Return (X, Y) of the center of cell containing provided text 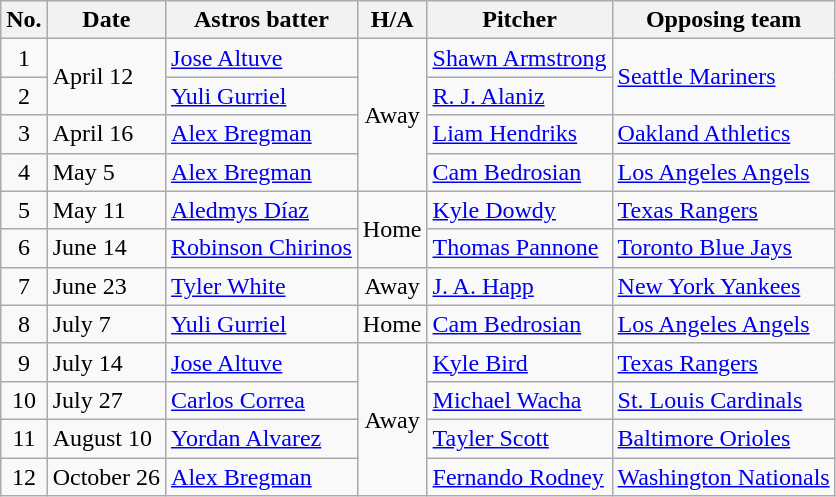
Oakland Athletics (724, 134)
6 (24, 248)
Fernando Rodney (520, 477)
May 5 (106, 172)
Liam Hendriks (520, 134)
No. (24, 20)
12 (24, 477)
Michael Wacha (520, 400)
July 27 (106, 400)
4 (24, 172)
Yordan Alvarez (262, 438)
June 23 (106, 286)
Date (106, 20)
Kyle Dowdy (520, 210)
R. J. Alaniz (520, 96)
2 (24, 96)
Pitcher (520, 20)
H/A (392, 20)
J. A. Happ (520, 286)
9 (24, 362)
June 14 (106, 248)
Robinson Chirinos (262, 248)
7 (24, 286)
5 (24, 210)
Opposing team (724, 20)
Tayler Scott (520, 438)
July 14 (106, 362)
Thomas Pannone (520, 248)
St. Louis Cardinals (724, 400)
1 (24, 58)
3 (24, 134)
Toronto Blue Jays (724, 248)
August 10 (106, 438)
Seattle Mariners (724, 77)
10 (24, 400)
October 26 (106, 477)
May 11 (106, 210)
Washington Nationals (724, 477)
April 16 (106, 134)
Carlos Correa (262, 400)
July 7 (106, 324)
Baltimore Orioles (724, 438)
Kyle Bird (520, 362)
April 12 (106, 77)
Astros batter (262, 20)
Shawn Armstrong (520, 58)
Aledmys Díaz (262, 210)
11 (24, 438)
Tyler White (262, 286)
8 (24, 324)
New York Yankees (724, 286)
